Capture the cell that displays the provided text and extract its (X, Y) central coordinate. 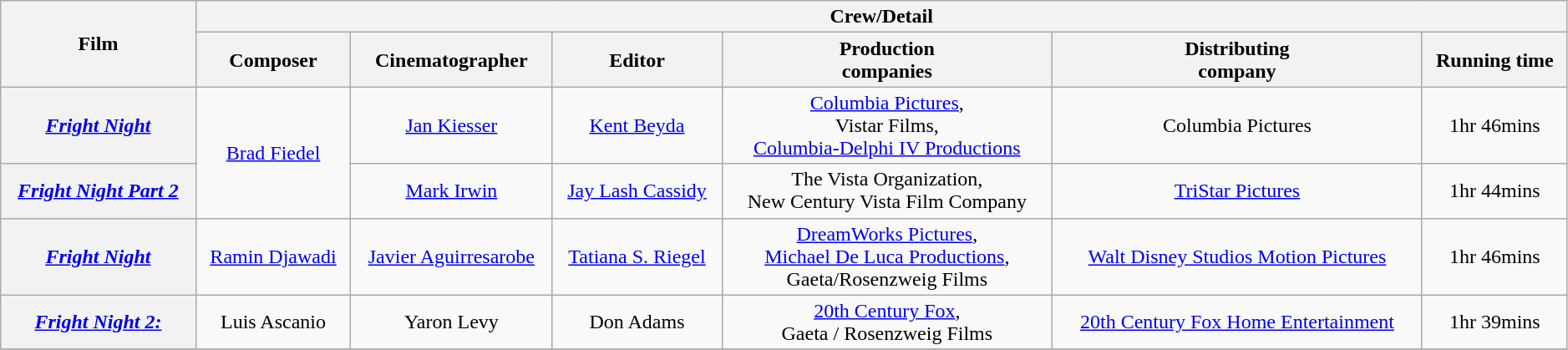
Distributing company (1236, 60)
Luis Ascanio (273, 322)
1hr 44mins (1494, 190)
20th Century Fox, Gaeta / Rosenzweig Films (887, 322)
Composer (273, 60)
Javier Aguirresarobe (451, 256)
Ramin Djawadi (273, 256)
Brad Fiedel (273, 152)
Fright Night Part 2 (99, 190)
Walt Disney Studios Motion Pictures (1236, 256)
Production companies (887, 60)
Running time (1494, 60)
Mark Irwin (451, 190)
Fright Night 2: (99, 322)
Film (99, 43)
Editor (637, 60)
DreamWorks Pictures, Michael De Luca Productions, Gaeta/Rosenzweig Films (887, 256)
Crew/Detail (881, 17)
20th Century Fox Home Entertainment (1236, 322)
Kent Beyda (637, 125)
Don Adams (637, 322)
TriStar Pictures (1236, 190)
Columbia Pictures (1236, 125)
Cinematographer (451, 60)
Tatiana S. Riegel (637, 256)
Jay Lash Cassidy (637, 190)
Yaron Levy (451, 322)
Columbia Pictures, Vistar Films, Columbia-Delphi IV Productions (887, 125)
The Vista Organization, New Century Vista Film Company (887, 190)
1hr 39mins (1494, 322)
Jan Kiesser (451, 125)
